Detect which cell encompasses the target text, then output its (X, Y) center coordinate. 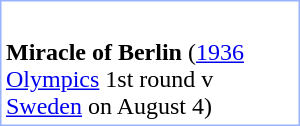
Miracle of Berlin (1936 Olympics 1st round v Sweden on August 4) (150, 80)
